Find where the given text appears and provide that cell's center as (X, Y) coordinate. 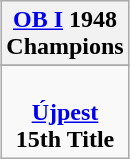
Újpest15th Title (65, 112)
OB I 1948Champions (65, 34)
